Detect which cell encompasses the target text, then output its [X, Y] center coordinate. 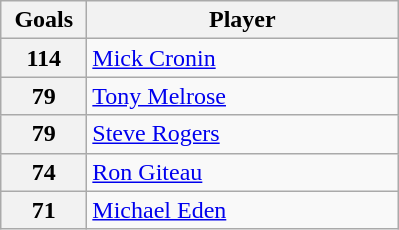
114 [44, 58]
Ron Giteau [242, 172]
74 [44, 172]
Mick Cronin [242, 58]
Goals [44, 20]
Player [242, 20]
71 [44, 210]
Michael Eden [242, 210]
Tony Melrose [242, 96]
Steve Rogers [242, 134]
